Output the [X, Y] coordinate of the center of the cell containing the given text.  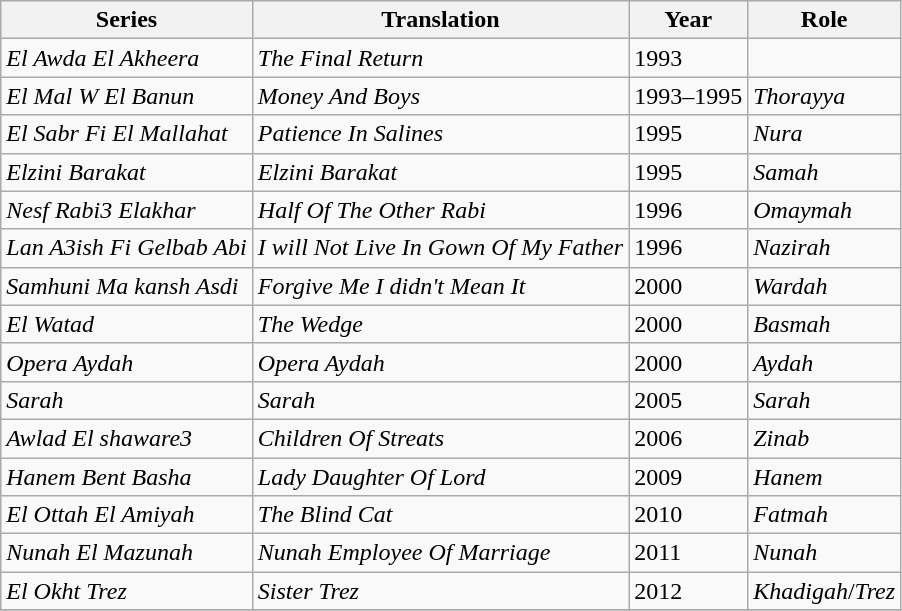
Nura [824, 134]
The Final Return [440, 58]
2010 [688, 515]
Nunah Employee Of Marriage [440, 553]
Nesf Rabi3 Elakhar [127, 210]
Half Of The Other Rabi [440, 210]
1993–1995 [688, 96]
Translation [440, 20]
Aydah [824, 362]
Hanem [824, 477]
Basmah [824, 324]
Year [688, 20]
Fatmah [824, 515]
Nazirah [824, 248]
El Watad [127, 324]
Lan A3ish Fi Gelbab Abi [127, 248]
2006 [688, 438]
2011 [688, 553]
El Sabr Fi El Mallahat [127, 134]
2005 [688, 400]
Series [127, 20]
Patience In Salines [440, 134]
El Awda El Akheera [127, 58]
Samhuni Ma kansh Asdi [127, 286]
Wardah [824, 286]
Forgive Me I didn't Mean It [440, 286]
2009 [688, 477]
El Mal W El Banun [127, 96]
Sister Trez [440, 591]
Omaymah [824, 210]
Khadigah/Trez [824, 591]
Thorayya [824, 96]
Nunah El Mazunah [127, 553]
Role [824, 20]
Zinab [824, 438]
1993 [688, 58]
Samah [824, 172]
Nunah [824, 553]
The Wedge [440, 324]
I will Not Live In Gown Of My Father [440, 248]
El Ottah El Amiyah [127, 515]
Children Of Streats [440, 438]
Money And Boys [440, 96]
2012 [688, 591]
The Blind Cat [440, 515]
El Okht Trez [127, 591]
Awlad El shaware3 [127, 438]
Lady Daughter Of Lord [440, 477]
Hanem Bent Basha [127, 477]
